Determine the (X, Y) coordinate at the center of the cell enclosing the given text.  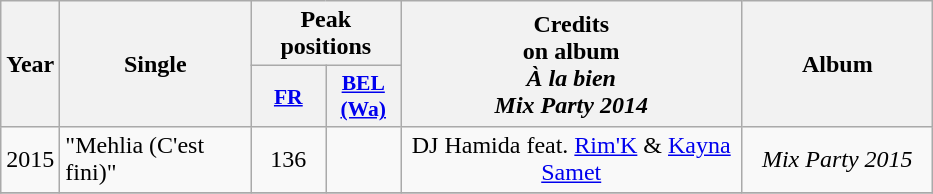
136 (288, 160)
DJ Hamida feat. Rim'K & Kayna Samet (572, 160)
Mix Party 2015 (838, 160)
Year (30, 64)
2015 (30, 160)
FR (288, 96)
"Mehlia (C'est fini)" (156, 160)
Peak positions (326, 34)
Credits on album À la bien Mix Party 2014 (572, 64)
Single (156, 64)
Album (838, 64)
BEL (Wa) (364, 96)
